Provide the (x, y) coordinate of the cell's center where the given text is located.  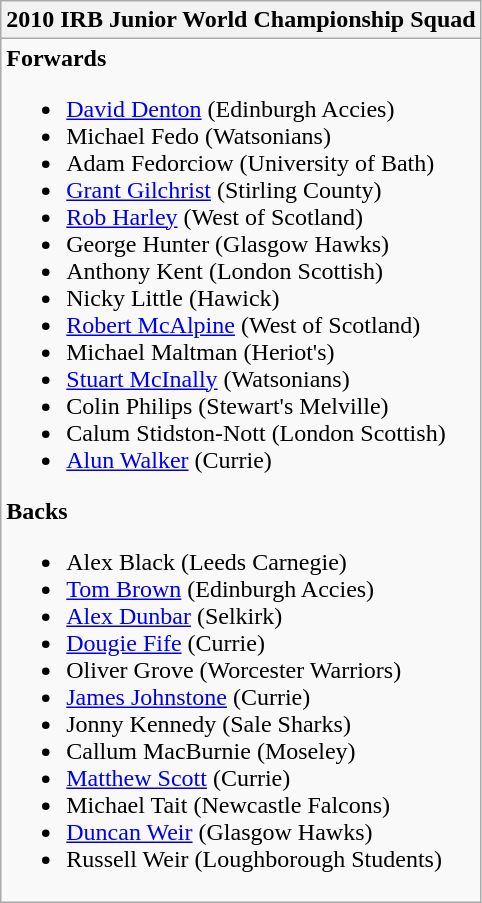
2010 IRB Junior World Championship Squad (241, 20)
